Extract the [x, y] coordinate from the center of the cell holding the provided text.  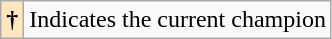
† [12, 20]
Indicates the current champion [178, 20]
